Pinpoint the cell where the given text exists, returning its (X, Y) midpoint coordinate. 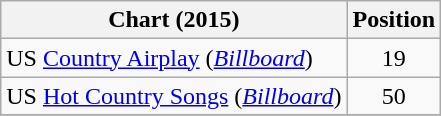
US Hot Country Songs (Billboard) (174, 96)
Position (394, 20)
Chart (2015) (174, 20)
US Country Airplay (Billboard) (174, 58)
19 (394, 58)
50 (394, 96)
